Return [x, y] of the center of cell containing provided text 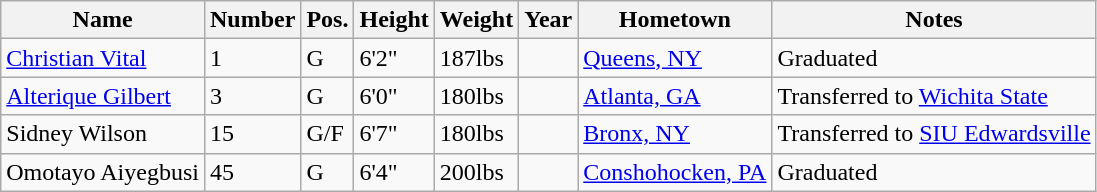
6'7" [394, 134]
Hometown [675, 20]
6'0" [394, 96]
Queens, NY [675, 58]
6'4" [394, 172]
Number [252, 20]
Omotayo Aiyegbusi [103, 172]
Bronx, NY [675, 134]
200lbs [476, 172]
Atlanta, GA [675, 96]
Transferred to SIU Edwardsville [934, 134]
Height [394, 20]
Year [548, 20]
187lbs [476, 58]
Pos. [328, 20]
Notes [934, 20]
G/F [328, 134]
Weight [476, 20]
Name [103, 20]
Christian Vital [103, 58]
1 [252, 58]
45 [252, 172]
3 [252, 96]
6'2" [394, 58]
15 [252, 134]
Alterique Gilbert [103, 96]
Transferred to Wichita State [934, 96]
Conshohocken, PA [675, 172]
Sidney Wilson [103, 134]
